Find where the given text appears and provide that cell's center as [x, y] coordinate. 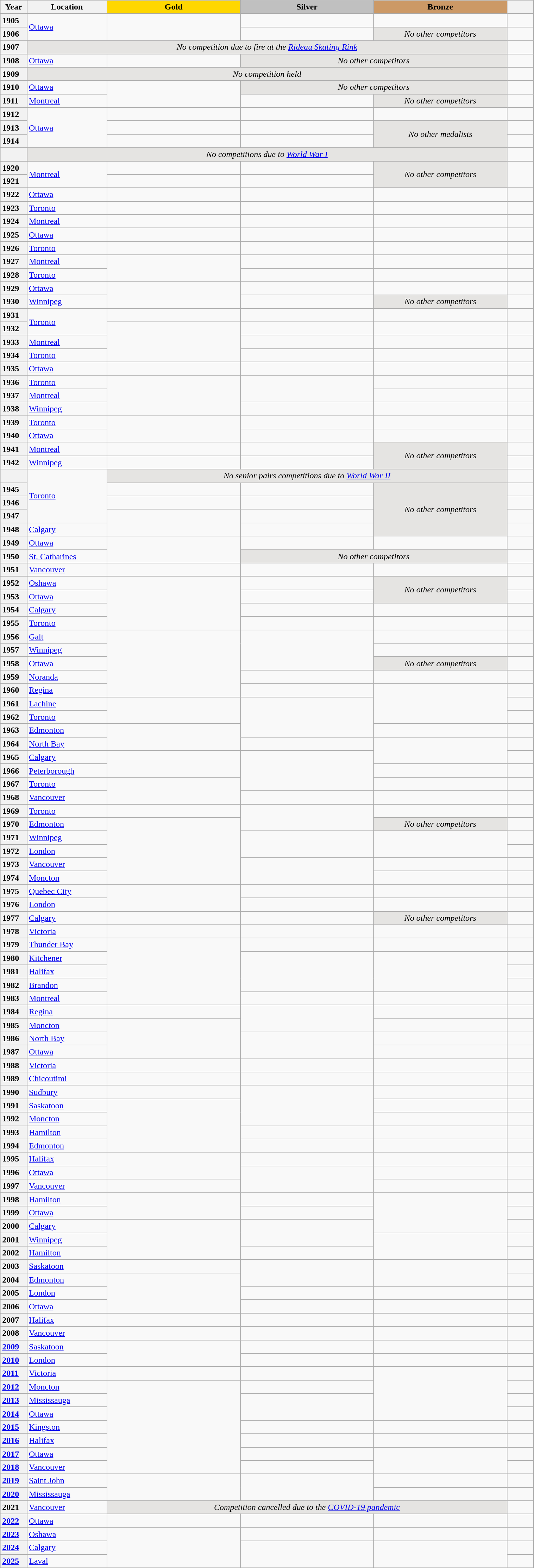
1934 [14, 355]
Laval [67, 1561]
1909 [14, 74]
1908 [14, 61]
2002 [14, 1253]
1971 [14, 838]
1983 [14, 998]
1962 [14, 717]
2021 [14, 1507]
1956 [14, 637]
1985 [14, 1025]
Silver [307, 7]
2009 [14, 1347]
1989 [14, 1079]
Brandon [67, 985]
1988 [14, 1065]
1906 [14, 34]
1987 [14, 1052]
2008 [14, 1333]
No senior pairs competitions due to World War II [307, 476]
1929 [14, 288]
1978 [14, 931]
1914 [14, 141]
1967 [14, 784]
Chicoutimi [67, 1079]
1957 [14, 650]
1930 [14, 302]
2020 [14, 1494]
1933 [14, 342]
1935 [14, 369]
1936 [14, 382]
Lachine [67, 704]
1942 [14, 462]
1960 [14, 690]
1973 [14, 864]
1990 [14, 1092]
1924 [14, 221]
1945 [14, 489]
2017 [14, 1454]
1995 [14, 1159]
1922 [14, 195]
1951 [14, 569]
1970 [14, 824]
St. Catharines [67, 556]
2023 [14, 1534]
2016 [14, 1440]
Noranda [67, 677]
1932 [14, 328]
1979 [14, 945]
1911 [14, 101]
Competition cancelled due to the COVID-19 pandemic [307, 1507]
1986 [14, 1039]
1972 [14, 851]
Kitchener [67, 958]
2007 [14, 1320]
1940 [14, 436]
2003 [14, 1266]
1958 [14, 663]
2004 [14, 1280]
1999 [14, 1213]
1955 [14, 623]
1941 [14, 449]
2019 [14, 1481]
Bronze [440, 7]
No competition due to fire at the Rideau Skating Rink [267, 47]
2018 [14, 1467]
2010 [14, 1360]
1966 [14, 770]
2001 [14, 1239]
2013 [14, 1400]
Gold [174, 7]
Location [67, 7]
1939 [14, 422]
Saint John [67, 1481]
1997 [14, 1186]
1938 [14, 409]
1991 [14, 1106]
2011 [14, 1373]
2000 [14, 1226]
1931 [14, 315]
Quebec City [67, 891]
No other medalists [440, 134]
1925 [14, 235]
No competitions due to World War I [267, 154]
1993 [14, 1132]
1920 [14, 168]
1946 [14, 503]
1980 [14, 958]
1912 [14, 114]
1959 [14, 677]
1937 [14, 396]
2022 [14, 1521]
1910 [14, 87]
1963 [14, 730]
2025 [14, 1561]
1954 [14, 610]
1982 [14, 985]
1994 [14, 1146]
1949 [14, 543]
No competition held [267, 74]
1996 [14, 1172]
2005 [14, 1293]
1948 [14, 529]
1965 [14, 757]
1964 [14, 744]
1977 [14, 918]
2014 [14, 1413]
1950 [14, 556]
Kingston [67, 1427]
1928 [14, 275]
1974 [14, 878]
Sudbury [67, 1092]
2006 [14, 1306]
2012 [14, 1387]
1926 [14, 248]
1961 [14, 704]
1947 [14, 516]
1998 [14, 1199]
1923 [14, 208]
1905 [14, 20]
Galt [67, 637]
Peterborough [67, 770]
1927 [14, 262]
1952 [14, 583]
1968 [14, 797]
2024 [14, 1548]
1913 [14, 127]
1953 [14, 597]
1992 [14, 1119]
1981 [14, 971]
1921 [14, 181]
1907 [14, 47]
2015 [14, 1427]
Thunder Bay [67, 945]
Year [14, 7]
1976 [14, 905]
1975 [14, 891]
1984 [14, 1012]
1969 [14, 811]
